Scan for the cell matching the given text and deliver its (x, y) coordinate at center. 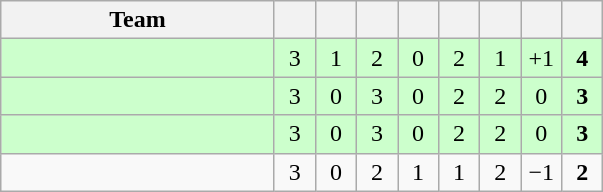
4 (582, 58)
Team (138, 20)
+1 (542, 58)
−1 (542, 172)
